Return the [x, y] coordinate for the center point of the cell that contains the specified text.  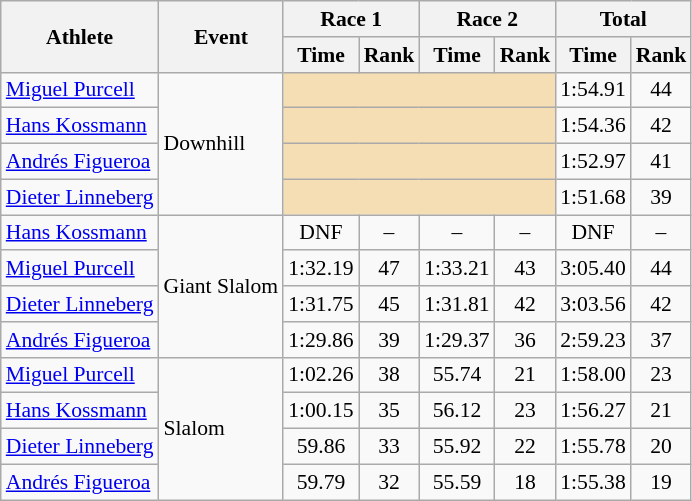
59.86 [320, 447]
Total [623, 19]
1:54.91 [592, 90]
1:54.36 [592, 126]
32 [390, 482]
56.12 [456, 411]
3:05.40 [592, 269]
45 [390, 304]
18 [526, 482]
Event [222, 36]
55.74 [456, 375]
Downhill [222, 143]
47 [390, 269]
20 [662, 447]
1:02.26 [320, 375]
55.59 [456, 482]
1:31.81 [456, 304]
55.92 [456, 447]
3:03.56 [592, 304]
36 [526, 340]
Athlete [80, 36]
1:33.21 [456, 269]
59.79 [320, 482]
43 [526, 269]
1:52.97 [592, 162]
1:00.15 [320, 411]
Slalom [222, 428]
1:32.19 [320, 269]
37 [662, 340]
38 [390, 375]
1:55.38 [592, 482]
Giant Slalom [222, 286]
Race 2 [487, 19]
2:59.23 [592, 340]
41 [662, 162]
35 [390, 411]
1:56.27 [592, 411]
1:58.00 [592, 375]
1:31.75 [320, 304]
1:55.78 [592, 447]
19 [662, 482]
1:29.37 [456, 340]
33 [390, 447]
Race 1 [351, 19]
22 [526, 447]
1:29.86 [320, 340]
1:51.68 [592, 197]
